Provide the [x, y] coordinate of the cell's center where the given text is located.  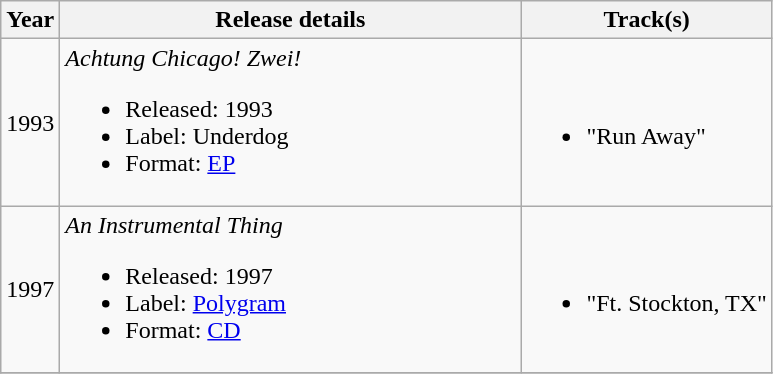
1997 [30, 290]
Track(s) [647, 20]
Release details [290, 20]
Year [30, 20]
"Ft. Stockton, TX" [647, 290]
An Instrumental ThingReleased: 1997Label: PolygramFormat: CD [290, 290]
"Run Away" [647, 122]
Achtung Chicago! Zwei!Released: 1993Label: UnderdogFormat: EP [290, 122]
1993 [30, 122]
